Return [X, Y] of the center of cell containing provided text 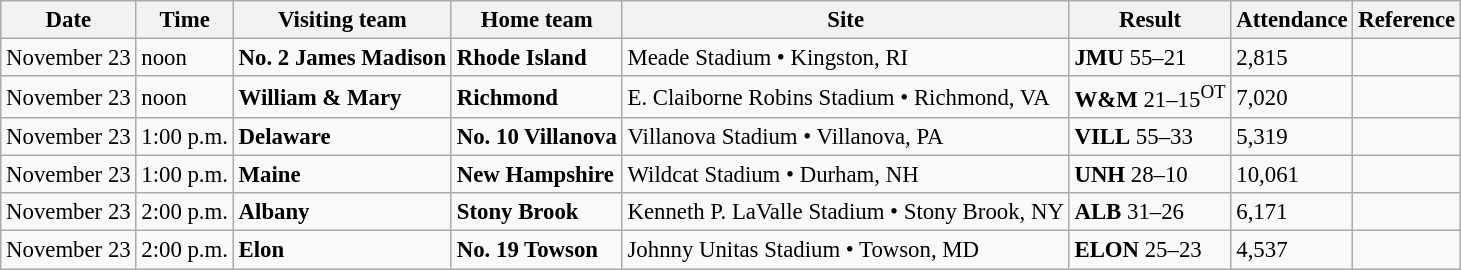
VILL 55–33 [1150, 137]
4,537 [1292, 250]
JMU 55–21 [1150, 58]
7,020 [1292, 97]
No. 19 Towson [536, 250]
Rhode Island [536, 58]
W&M 21–15OT [1150, 97]
Richmond [536, 97]
5,319 [1292, 137]
New Hampshire [536, 175]
E. Claiborne Robins Stadium • Richmond, VA [846, 97]
Meade Stadium • Kingston, RI [846, 58]
William & Mary [342, 97]
Stony Brook [536, 213]
Wildcat Stadium • Durham, NH [846, 175]
2,815 [1292, 58]
Maine [342, 175]
Attendance [1292, 20]
Reference [1407, 20]
UNH 28–10 [1150, 175]
No. 2 James Madison [342, 58]
Johnny Unitas Stadium • Towson, MD [846, 250]
Elon [342, 250]
Delaware [342, 137]
ELON 25–23 [1150, 250]
Result [1150, 20]
ALB 31–26 [1150, 213]
6,171 [1292, 213]
Site [846, 20]
10,061 [1292, 175]
Home team [536, 20]
No. 10 Villanova [536, 137]
Visiting team [342, 20]
Time [184, 20]
Kenneth P. LaValle Stadium • Stony Brook, NY [846, 213]
Villanova Stadium • Villanova, PA [846, 137]
Albany [342, 213]
Date [68, 20]
